Locate the cell with the specified text and output its (x, y) center coordinate. 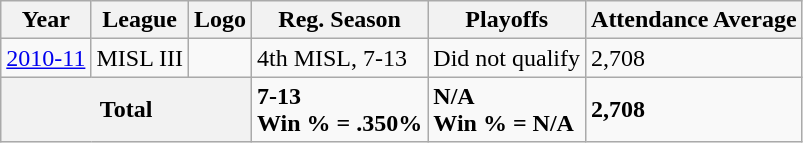
Logo (220, 20)
Total (126, 110)
League (140, 20)
Playoffs (507, 20)
Year (46, 20)
Did not qualify (507, 58)
Reg. Season (339, 20)
Attendance Average (694, 20)
2010-11 (46, 58)
MISL III (140, 58)
7-13 Win % = .350% (339, 110)
4th MISL, 7-13 (339, 58)
N/A Win % = N/A (507, 110)
